Capture the cell that displays the provided text and extract its (x, y) central coordinate. 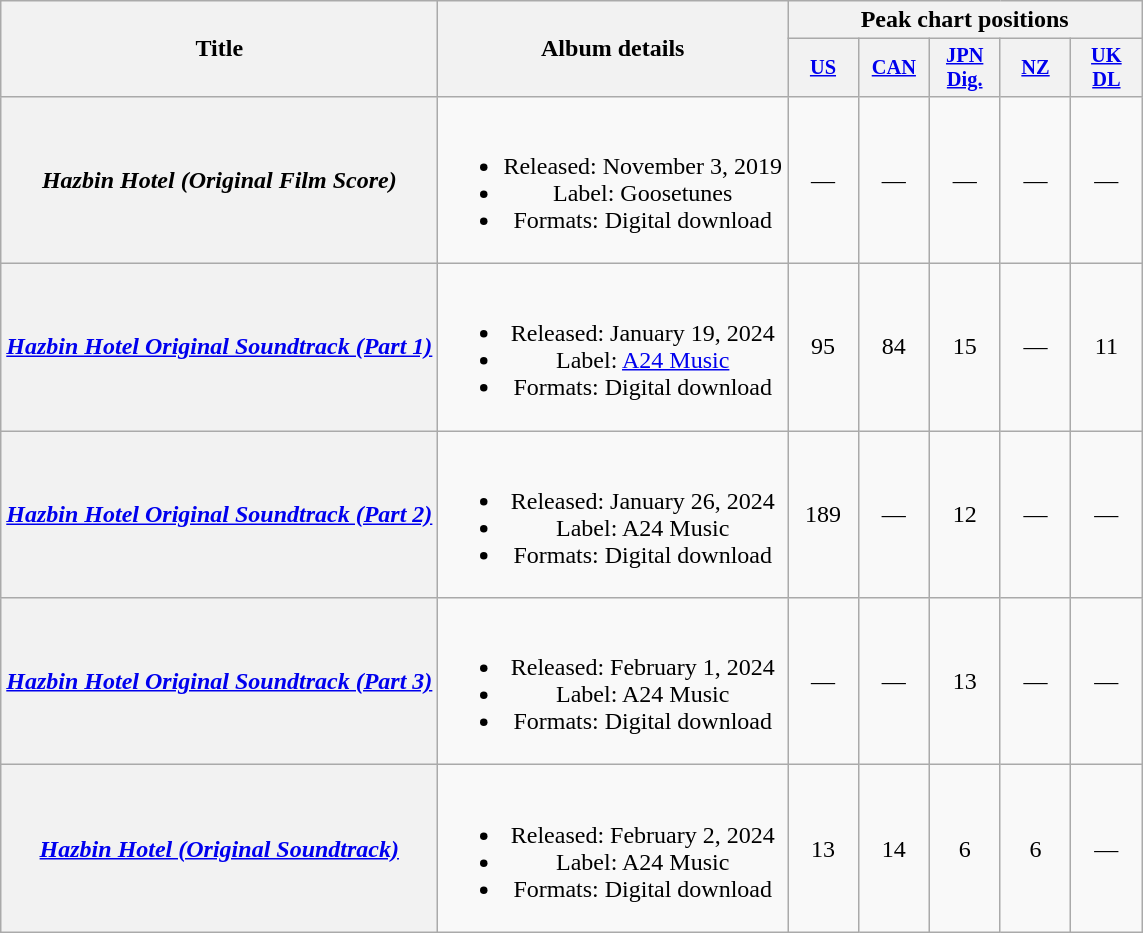
Released: November 3, 2019Label: GoosetunesFormats: Digital download (613, 180)
Released: February 2, 2024Label: A24 MusicFormats: Digital download (613, 848)
14 (894, 848)
189 (824, 514)
Released: January 26, 2024Label: A24 MusicFormats: Digital download (613, 514)
NZ (1036, 68)
Peak chart positions (965, 20)
12 (964, 514)
CAN (894, 68)
11 (1106, 348)
Released: January 19, 2024Label: A24 MusicFormats: Digital download (613, 348)
JPNDig. (964, 68)
Hazbin Hotel Original Soundtrack (Part 1) (220, 348)
Released: February 1, 2024Label: A24 MusicFormats: Digital download (613, 682)
Album details (613, 49)
Hazbin Hotel Original Soundtrack (Part 3) (220, 682)
US (824, 68)
Hazbin Hotel (Original Film Score) (220, 180)
Hazbin Hotel Original Soundtrack (Part 2) (220, 514)
95 (824, 348)
UKDL (1106, 68)
15 (964, 348)
Title (220, 49)
Hazbin Hotel (Original Soundtrack) (220, 848)
84 (894, 348)
